Extract the [X, Y] coordinate from the center of the cell holding the provided text.  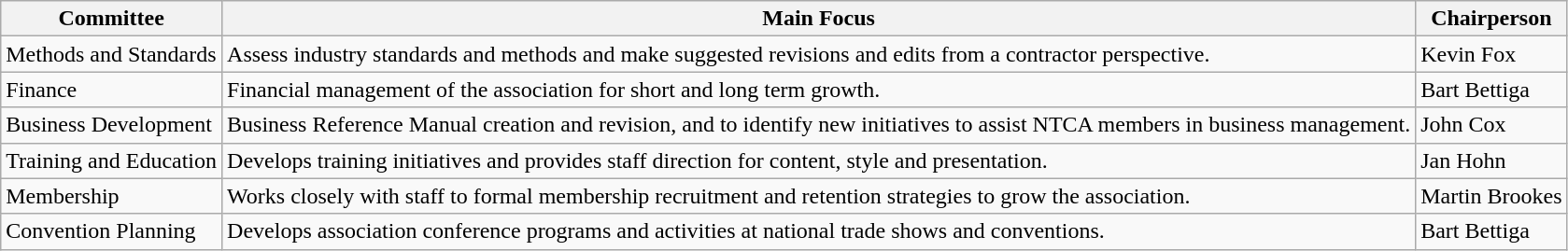
Assess industry standards and methods and make suggested revisions and edits from a contractor perspective. [819, 54]
Committee [112, 19]
Develops training initiatives and provides staff direction for content, style and presentation. [819, 160]
Business Development [112, 125]
Membership [112, 196]
Works closely with staff to formal membership recruitment and retention strategies to grow the association. [819, 196]
Methods and Standards [112, 54]
Business Reference Manual creation and revision, and to identify new initiatives to assist NTCA members in business management. [819, 125]
Martin Brookes [1491, 196]
Training and Education [112, 160]
Kevin Fox [1491, 54]
Finance [112, 90]
Jan Hohn [1491, 160]
Develops association conference programs and activities at national trade shows and conventions. [819, 231]
John Cox [1491, 125]
Main Focus [819, 19]
Convention Planning [112, 231]
Financial management of the association for short and long term growth. [819, 90]
Chairperson [1491, 19]
